Pinpoint the cell where the given text exists, returning its [X, Y] midpoint coordinate. 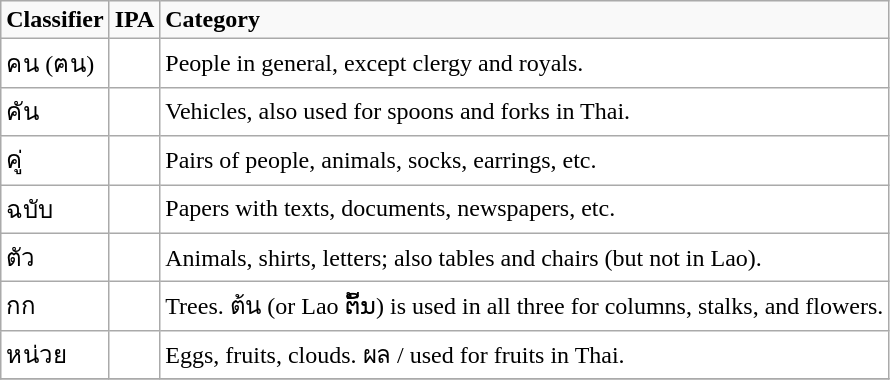
Animals, shirts, letters; also tables and chairs (but not in Lao). [524, 258]
Category [524, 20]
กก [55, 306]
Trees. ต้น (or Lao ຕົ້ນ) is used in all three for columns, stalks, and flowers. [524, 306]
Papers with texts, documents, newspapers, etc. [524, 208]
คน (ฅน) [55, 64]
IPA [134, 20]
Vehicles, also used for spoons and forks in Thai. [524, 112]
หน่วย [55, 354]
คัน [55, 112]
Classifier [55, 20]
ตัว [55, 258]
คู่ [55, 160]
Eggs, fruits, clouds. ผล / used for fruits in Thai. [524, 354]
People in general, except clergy and royals. [524, 64]
Pairs of people, animals, socks, earrings, etc. [524, 160]
ฉบับ [55, 208]
